From the cell containing the given text, extract its center point as (x, y) coordinate. 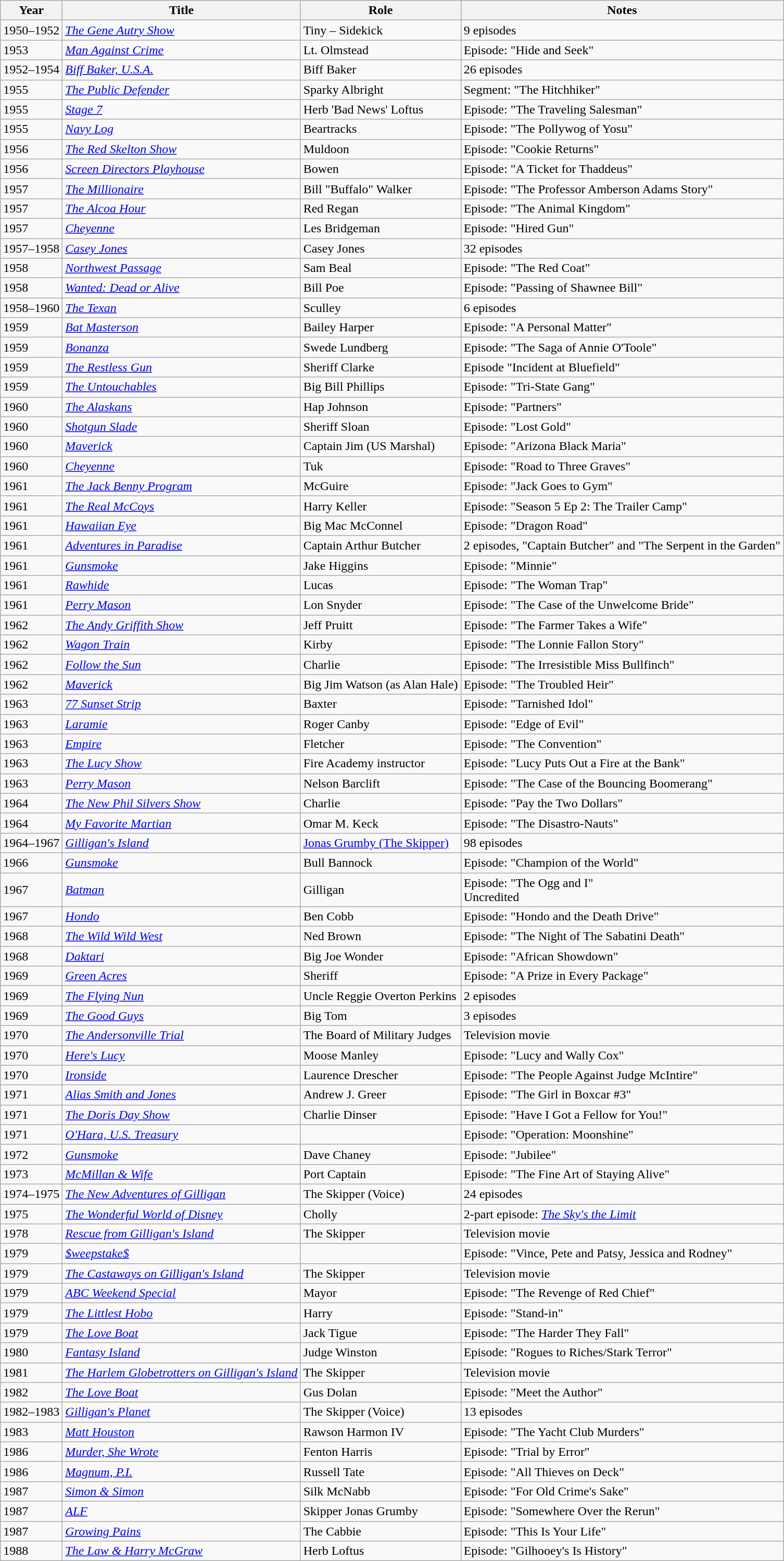
Episode: "Partners" (622, 407)
The New Adventures of Gilligan (181, 1194)
Episode: "Hondo and the Death Drive" (622, 917)
The Law & Harry McGraw (181, 1551)
Nelson Barclift (381, 783)
Lt. Olmstead (381, 50)
Episode: "The Harder They Fall" (622, 1333)
Herb Loftus (381, 1551)
Wagon Train (181, 645)
13 episodes (622, 1412)
2-part episode: The Sky's the Limit (622, 1214)
Adventures in Paradise (181, 545)
Wanted: Dead or Alive (181, 288)
Episode: "Pay the Two Dollars" (622, 803)
Episode: "The Saga of Annie O'Toole" (622, 347)
Episode: "For Old Crime's Sake" (622, 1491)
Episode: "The Fine Art of Staying Alive" (622, 1174)
Episode: "Passing of Shawnee Bill" (622, 288)
Roger Canby (381, 724)
Episode: "The Animal Kingdom" (622, 208)
Here's Lucy (181, 1055)
Les Bridgeman (381, 228)
Episode: "Road to Three Graves" (622, 466)
Title (181, 10)
Lucas (381, 585)
Episode: "Tri-State Gang" (622, 387)
The Harlem Globetrotters on Gilligan's Island (181, 1372)
Herb 'Bad News' Loftus (381, 109)
Russell Tate (381, 1471)
Episode: "A Ticket for Thaddeus" (622, 169)
The Real McCoys (181, 506)
Batman (181, 890)
Episode: "Somewhere Over the Rerun" (622, 1511)
Episode: "The Lonnie Fallon Story" (622, 645)
Episode: "The Pollywog of Yosu" (622, 129)
Captain Jim (US Marshal) (381, 446)
Daktari (181, 956)
Episode: "The Girl in Boxcar #3" (622, 1095)
1981 (31, 1372)
1964–1967 (31, 843)
Growing Pains (181, 1531)
Charlie Dinser (381, 1115)
Kirby (381, 645)
Swede Lundberg (381, 347)
Episode: "The Case of the Bouncing Boomerang" (622, 783)
Ben Cobb (381, 917)
Episode: "The Irresistible Miss Bullfinch" (622, 665)
The Doris Day Show (181, 1115)
26 episodes (622, 70)
Big Bill Phillips (381, 387)
Ned Brown (381, 936)
1982–1983 (31, 1412)
Judge Winston (381, 1353)
Episode: "Cookie Returns" (622, 149)
Bull Bannock (381, 863)
Bat Masterson (181, 328)
Sculley (381, 308)
Harry (381, 1313)
The Texan (181, 308)
Matt Houston (181, 1432)
Rawhide (181, 585)
Gilligan's Planet (181, 1412)
Harry Keller (381, 506)
3 episodes (622, 1016)
Red Regan (381, 208)
The Board of Military Judges (381, 1035)
Episode: "Trial by Error" (622, 1452)
1972 (31, 1154)
Sheriff Clarke (381, 367)
Episode: "Lucy Puts Out a Fire at the Bank" (622, 764)
2 episodes, "Captain Butcher" and "The Serpent in the Garden" (622, 545)
The Andersonville Trial (181, 1035)
Laramie (181, 724)
Episode: "Dragon Road" (622, 526)
Biff Baker, U.S.A. (181, 70)
Follow the Sun (181, 665)
ALF (181, 1511)
Episode: "The Ogg and I"Uncredited (622, 890)
Sheriff (381, 976)
Episode: "A Personal Matter" (622, 328)
Big Joe Wonder (381, 956)
ABC Weekend Special (181, 1293)
Big Jim Watson (as Alan Hale) (381, 684)
Bill "Buffalo" Walker (381, 189)
The Untouchables (181, 387)
Man Against Crime (181, 50)
Muldoon (381, 149)
Episode: "Rogues to Riches/Stark Terror" (622, 1353)
The Jack Benny Program (181, 486)
The Millionaire (181, 189)
The Wild Wild West (181, 936)
Episode: "Lucy and Wally Cox" (622, 1055)
The Castaways on Gilligan's Island (181, 1273)
Episode: "Minnie" (622, 565)
Hondo (181, 917)
Jonas Grumby (The Skipper) (381, 843)
Baxter (381, 704)
Sam Beal (381, 268)
Simon & Simon (181, 1491)
Green Acres (181, 976)
Episode: "Jack Goes to Gym" (622, 486)
Episode: "The Disastro-Nauts" (622, 823)
Episode "Incident at Bluefield" (622, 367)
Episode: "The Farmer Takes a Wife" (622, 625)
Ironside (181, 1075)
Uncle Reggie Overton Perkins (381, 996)
1988 (31, 1551)
Episode: "Hired Gun" (622, 228)
Fenton Harris (381, 1452)
Omar M. Keck (381, 823)
Captain Arthur Butcher (381, 545)
1958–1960 (31, 308)
Alias Smith and Jones (181, 1095)
The Andy Griffith Show (181, 625)
Shotgun Slade (181, 427)
Episode: "Champion of the World" (622, 863)
Episode: "The Troubled Heir" (622, 684)
Episode: "The Case of the Unwelcome Bride" (622, 605)
The Good Guys (181, 1016)
Big Mac McConnel (381, 526)
Episode: "Hide and Seek" (622, 50)
The Alcoa Hour (181, 208)
Episode: "Arizona Black Maria" (622, 446)
Gus Dolan (381, 1392)
Hawaiian Eye (181, 526)
Segment: "The Hitchhiker" (622, 90)
The Wonderful World of Disney (181, 1214)
Episode: "The Yacht Club Murders" (622, 1432)
Year (31, 10)
Role (381, 10)
Rawson Harmon IV (381, 1432)
Biff Baker (381, 70)
1978 (31, 1234)
Sparky Albright (381, 90)
Northwest Passage (181, 268)
Moose Manley (381, 1055)
32 episodes (622, 248)
Bill Poe (381, 288)
Screen Directors Playhouse (181, 169)
Dave Chaney (381, 1154)
Episode: "The Convention" (622, 744)
Episode: "Operation: Moonshine" (622, 1134)
1953 (31, 50)
98 episodes (622, 843)
Skipper Jonas Grumby (381, 1511)
Mayor (381, 1293)
1975 (31, 1214)
Murder, She Wrote (181, 1452)
Tuk (381, 466)
The Red Skelton Show (181, 149)
2 episodes (622, 996)
Sheriff Sloan (381, 427)
1974–1975 (31, 1194)
Tiny – Sidekick (381, 30)
Fire Academy instructor (381, 764)
Episode: "The Professor Amberson Adams Story" (622, 189)
Episode: "Edge of Evil" (622, 724)
Jack Tigue (381, 1333)
Fletcher (381, 744)
Bailey Harper (381, 328)
Episode: "Lost Gold" (622, 427)
Episode: "The Night of The Sabatini Death" (622, 936)
Big Tom (381, 1016)
The Public Defender (181, 90)
Episode: "The Woman Trap" (622, 585)
1952–1954 (31, 70)
Andrew J. Greer (381, 1095)
9 episodes (622, 30)
Hap Johnson (381, 407)
Gilligan (381, 890)
1973 (31, 1174)
Gilligan's Island (181, 843)
Episode: "A Prize in Every Package" (622, 976)
The Gene Autry Show (181, 30)
My Favorite Martian (181, 823)
Episode: "Jubilee" (622, 1154)
Episode: "The Revenge of Red Chief" (622, 1293)
Stage 7 (181, 109)
Episode: "Stand-in" (622, 1313)
Episode: "Tarnished Idol" (622, 704)
Bowen (381, 169)
McMillan & Wife (181, 1174)
Episode: "Season 5 Ep 2: The Trailer Camp" (622, 506)
Magnum, P.I. (181, 1471)
1983 (31, 1432)
Episode: "All Thieves on Deck" (622, 1471)
Episode: "The Traveling Salesman" (622, 109)
Port Captain (381, 1174)
The Alaskans (181, 407)
Notes (622, 10)
The New Phil Silvers Show (181, 803)
6 episodes (622, 308)
Episode: "The Red Coat" (622, 268)
The Flying Nun (181, 996)
1980 (31, 1353)
The Cabbie (381, 1531)
The Lucy Show (181, 764)
Episode: "Vince, Pete and Patsy, Jessica and Rodney" (622, 1254)
Episode: "This Is Your Life" (622, 1531)
24 episodes (622, 1194)
McGuire (381, 486)
Lon Snyder (381, 605)
Cholly (381, 1214)
Laurence Drescher (381, 1075)
Episode: "Gilhooey's Is History" (622, 1551)
Rescue from Gilligan's Island (181, 1234)
1966 (31, 863)
Jeff Pruitt (381, 625)
1982 (31, 1392)
Beartracks (381, 129)
The Restless Gun (181, 367)
Episode: "Have I Got a Fellow for You!" (622, 1115)
Bonanza (181, 347)
Jake Higgins (381, 565)
Episode: "African Showdown" (622, 956)
Navy Log (181, 129)
1950–1952 (31, 30)
$weepstake$ (181, 1254)
Episode: "The People Against Judge McIntire" (622, 1075)
Fantasy Island (181, 1353)
77 Sunset Strip (181, 704)
O'Hara, U.S. Treasury (181, 1134)
1957–1958 (31, 248)
The Littlest Hobo (181, 1313)
Empire (181, 744)
Episode: "Meet the Author" (622, 1392)
Silk McNabb (381, 1491)
